For the text-containing cell, return its midpoint in [X, Y] coordinate format. 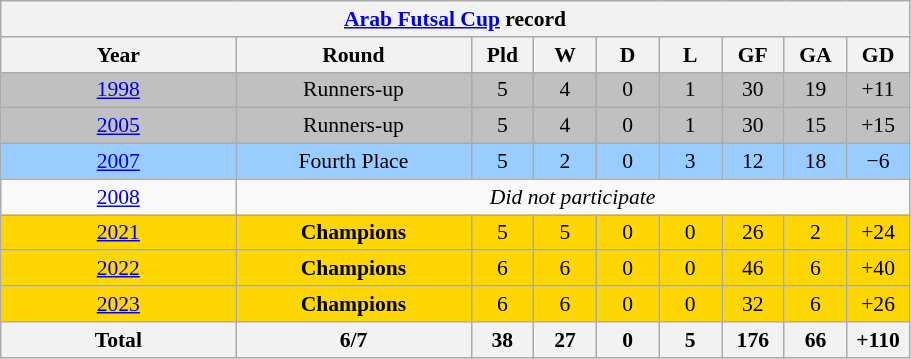
2021 [118, 233]
2008 [118, 197]
Pld [502, 55]
Fourth Place [354, 162]
2005 [118, 126]
32 [754, 304]
3 [690, 162]
Arab Futsal Cup record [456, 19]
GF [754, 55]
12 [754, 162]
+15 [878, 126]
46 [754, 269]
W [566, 55]
66 [816, 340]
38 [502, 340]
GD [878, 55]
+11 [878, 90]
−6 [878, 162]
D [628, 55]
+40 [878, 269]
L [690, 55]
27 [566, 340]
1998 [118, 90]
176 [754, 340]
+24 [878, 233]
2007 [118, 162]
+110 [878, 340]
2022 [118, 269]
6/7 [354, 340]
GA [816, 55]
19 [816, 90]
Round [354, 55]
26 [754, 233]
+26 [878, 304]
15 [816, 126]
Year [118, 55]
Total [118, 340]
Did not participate [573, 197]
18 [816, 162]
2023 [118, 304]
